Find where the given text appears and provide that cell's center as (x, y) coordinate. 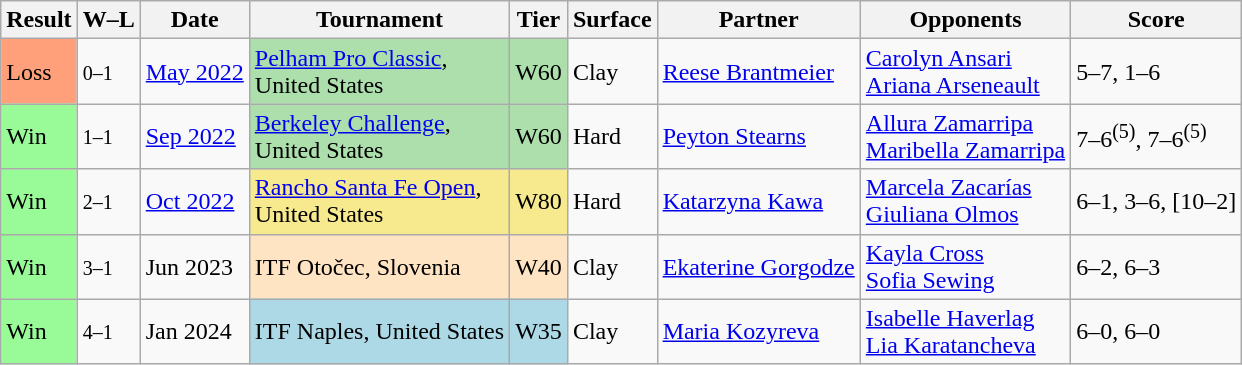
6–1, 3–6, [10–2] (1156, 202)
ITF Naples, United States (379, 332)
Result (39, 20)
6–2, 6–3 (1156, 266)
Surface (612, 20)
Carolyn Ansari Ariana Arseneault (965, 72)
W–L (108, 20)
3–1 (108, 266)
5–7, 1–6 (1156, 72)
6–0, 6–0 (1156, 332)
Jun 2023 (194, 266)
ITF Otočec, Slovenia (379, 266)
Tier (539, 20)
Peyton Stearns (758, 136)
7–6(5), 7–6(5) (1156, 136)
4–1 (108, 332)
Date (194, 20)
Oct 2022 (194, 202)
Isabelle Haverlag Lia Karatancheva (965, 332)
Opponents (965, 20)
May 2022 (194, 72)
0–1 (108, 72)
Score (1156, 20)
Partner (758, 20)
Ekaterine Gorgodze (758, 266)
Katarzyna Kawa (758, 202)
Jan 2024 (194, 332)
Rancho Santa Fe Open, United States (379, 202)
W35 (539, 332)
Loss (39, 72)
Berkeley Challenge, United States (379, 136)
1–1 (108, 136)
Sep 2022 (194, 136)
W80 (539, 202)
Maria Kozyreva (758, 332)
Marcela Zacarías Giuliana Olmos (965, 202)
Kayla Cross Sofia Sewing (965, 266)
Allura Zamarripa Maribella Zamarripa (965, 136)
Tournament (379, 20)
2–1 (108, 202)
Pelham Pro Classic, United States (379, 72)
Reese Brantmeier (758, 72)
W40 (539, 266)
